Return the [X, Y] coordinate for the center point of the cell that contains the specified text.  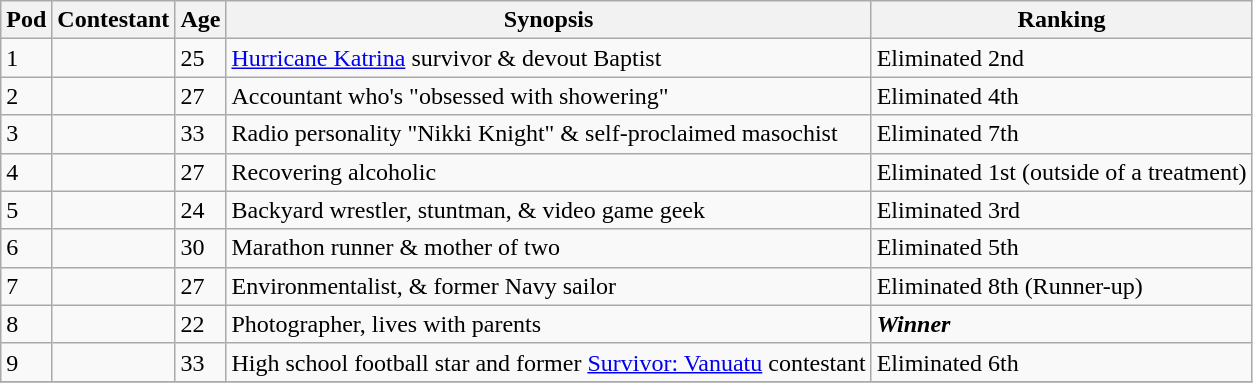
Ranking [1062, 20]
9 [26, 362]
Age [200, 20]
25 [200, 58]
Eliminated 2nd [1062, 58]
Eliminated 6th [1062, 362]
Winner [1062, 324]
4 [26, 172]
7 [26, 286]
30 [200, 248]
22 [200, 324]
3 [26, 134]
High school football star and former Survivor: Vanuatu contestant [548, 362]
Synopsis [548, 20]
Photographer, lives with parents [548, 324]
8 [26, 324]
Eliminated 5th [1062, 248]
2 [26, 96]
Backyard wrestler, stuntman, & video game geek [548, 210]
Recovering alcoholic [548, 172]
1 [26, 58]
Contestant [114, 20]
Accountant who's "obsessed with showering" [548, 96]
Radio personality "Nikki Knight" & self-proclaimed masochist [548, 134]
Marathon runner & mother of two [548, 248]
Eliminated 4th [1062, 96]
Pod [26, 20]
Eliminated 7th [1062, 134]
Eliminated 1st (outside of a treatment) [1062, 172]
Hurricane Katrina survivor & devout Baptist [548, 58]
5 [26, 210]
Eliminated 8th (Runner-up) [1062, 286]
Eliminated 3rd [1062, 210]
Environmentalist, & former Navy sailor [548, 286]
6 [26, 248]
24 [200, 210]
